Scan for the cell matching the given text and deliver its (X, Y) coordinate at center. 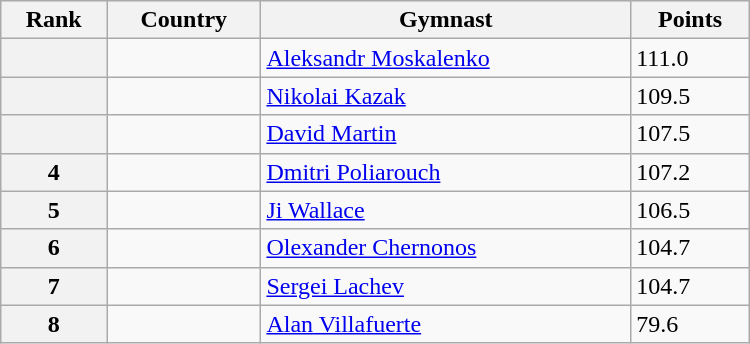
Olexander Chernonos (446, 248)
Sergei Lachev (446, 286)
5 (54, 210)
111.0 (690, 58)
Points (690, 20)
106.5 (690, 210)
David Martin (446, 134)
79.6 (690, 324)
8 (54, 324)
Country (184, 20)
7 (54, 286)
Aleksandr Moskalenko (446, 58)
107.2 (690, 172)
Ji Wallace (446, 210)
6 (54, 248)
Alan Villafuerte (446, 324)
Dmitri Poliarouch (446, 172)
Nikolai Kazak (446, 96)
4 (54, 172)
107.5 (690, 134)
Rank (54, 20)
109.5 (690, 96)
Gymnast (446, 20)
